Locate the cell with the specified text and output its [X, Y] center coordinate. 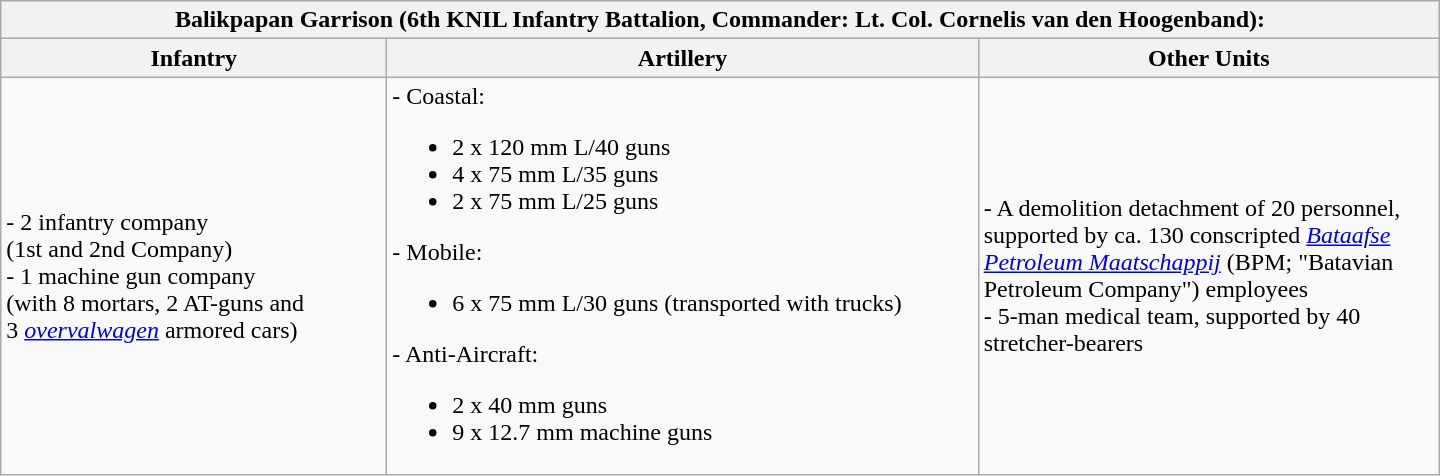
Other Units [1208, 58]
- 2 infantry company(1st and 2nd Company)- 1 machine gun company(with 8 mortars, 2 AT-guns and3 overvalwagen armored cars) [194, 276]
Infantry [194, 58]
Balikpapan Garrison (6th KNIL Infantry Battalion, Commander: Lt. Col. Cornelis van den Hoogenband): [720, 20]
Artillery [682, 58]
